Return the [X, Y] coordinate for the center point of the cell that contains the specified text.  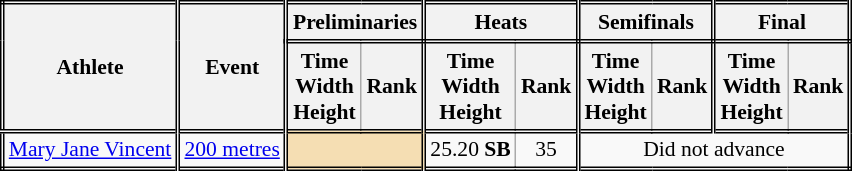
Heats [501, 22]
Mary Jane Vincent [90, 150]
Semifinals [646, 22]
35 [547, 150]
Final [782, 22]
25.20 SB [470, 150]
Athlete [90, 67]
Did not advance [714, 150]
200 metres [232, 150]
Event [232, 67]
Preliminaries [354, 22]
